Detect which cell encompasses the target text, then output its [x, y] center coordinate. 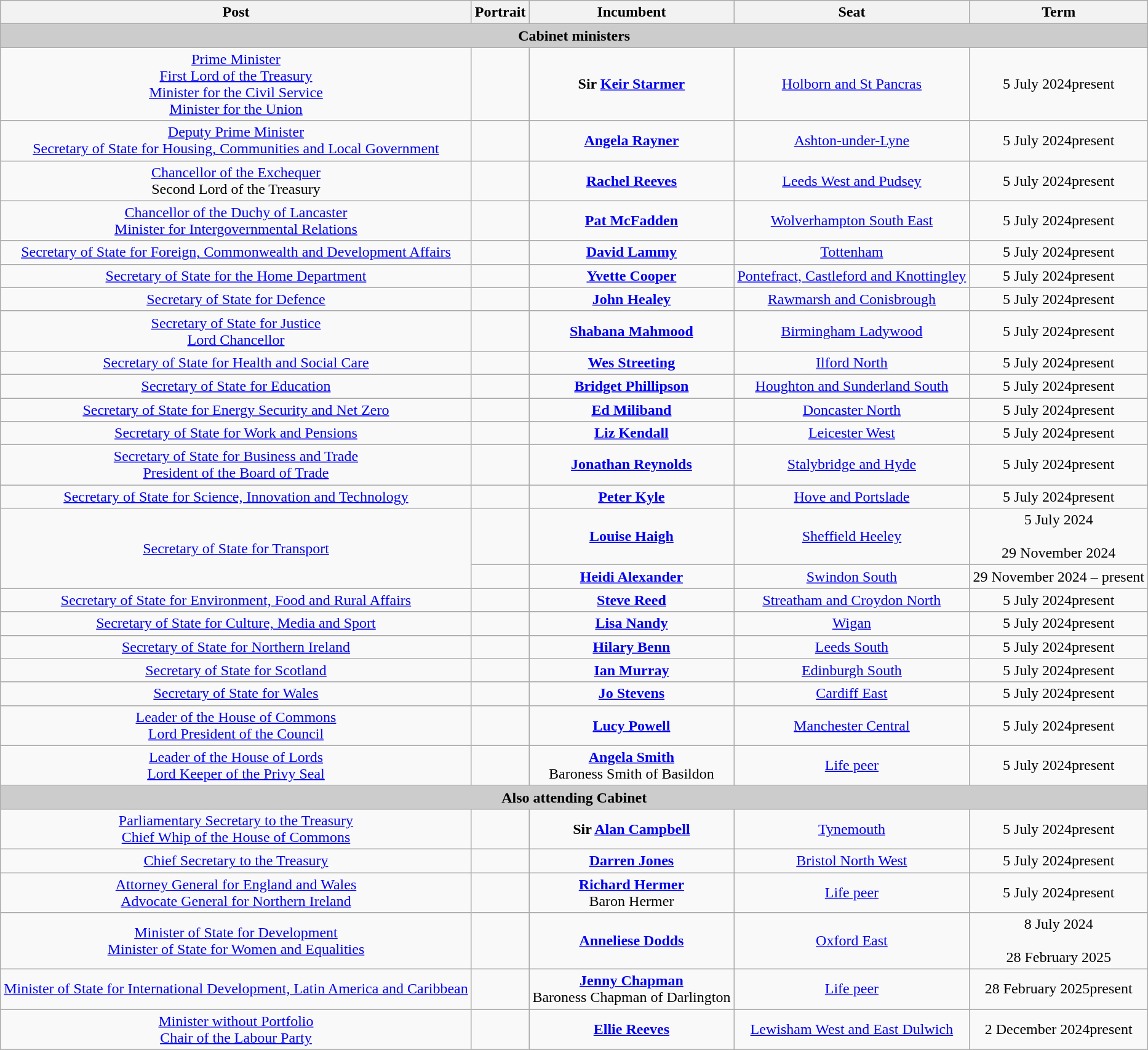
Hilary Benn [631, 647]
David Lammy [631, 252]
Pat McFadden [631, 220]
John Healey [631, 299]
Deputy Prime MinisterSecretary of State for Housing, Communities and Local Government [236, 140]
Secretary of State for Scotland [236, 670]
Hove and Portslade [851, 497]
Seat [851, 12]
Leader of the House of CommonsLord President of the Council [236, 725]
Houghton and Sunderland South [851, 386]
Ed Miliband [631, 409]
Secretary of State for Science, Innovation and Technology [236, 497]
Steve Reed [631, 600]
5 July 202429 November 2024 [1059, 537]
Richard HermerBaron Hermer [631, 892]
Secretary of State for Work and Pensions [236, 433]
Secretary of State for JusticeLord Chancellor [236, 331]
Incumbent [631, 12]
Jo Stevens [631, 694]
Angela Rayner [631, 140]
Rawmarsh and Conisbrough [851, 299]
Tottenham [851, 252]
Secretary of State for Northern Ireland [236, 647]
Wigan [851, 623]
Leeds West and Pudsey [851, 181]
Peter Kyle [631, 497]
Minister without PortfolioChair of the Labour Party [236, 1029]
Ashton-under-Lyne [851, 140]
Lewisham West and East Dulwich [851, 1029]
Doncaster North [851, 409]
Chief Secretary to the Treasury [236, 860]
Secretary of State for Health and Social Care [236, 363]
Yvette Cooper [631, 276]
Jenny ChapmanBaroness Chapman of Darlington [631, 990]
Minister of State for DevelopmentMinister of State for Women and Equalities [236, 941]
Bristol North West [851, 860]
Stalybridge and Hyde [851, 465]
Secretary of State for Business and TradePresident of the Board of Trade [236, 465]
Minister of State for International Development, Latin America and Caribbean [236, 990]
Birmingham Ladywood [851, 331]
Louise Haigh [631, 537]
Anneliese Dodds [631, 941]
Lucy Powell [631, 725]
Edinburgh South [851, 670]
Wes Streeting [631, 363]
2 December 2024present [1059, 1029]
Angela SmithBaroness Smith of Basildon [631, 766]
28 February 2025present [1059, 990]
Cardiff East [851, 694]
Leader of the House of LordsLord Keeper of the Privy Seal [236, 766]
Secretary of State for Transport [236, 548]
Secretary of State for Foreign, Commonwealth and Development Affairs [236, 252]
Leicester West [851, 433]
Also attending Cabinet [575, 797]
Ian Murray [631, 670]
Leeds South [851, 647]
Tynemouth [851, 828]
Wolverhampton South East [851, 220]
Attorney General for England and WalesAdvocate General for Northern Ireland [236, 892]
Darren Jones [631, 860]
Chancellor of the Duchy of LancasterMinister for Intergovernmental Relations [236, 220]
Holborn and St Pancras [851, 84]
Jonathan Reynolds [631, 465]
Lisa Nandy [631, 623]
Ilford North [851, 363]
Post [236, 12]
Secretary of State for Defence [236, 299]
Ellie Reeves [631, 1029]
Manchester Central [851, 725]
Swindon South [851, 577]
Streatham and Croydon North [851, 600]
Sheffield Heeley [851, 537]
Secretary of State for Environment, Food and Rural Affairs [236, 600]
Chancellor of the ExchequerSecond Lord of the Treasury [236, 181]
Prime MinisterFirst Lord of the TreasuryMinister for the Civil ServiceMinister for the Union [236, 84]
Term [1059, 12]
Liz Kendall [631, 433]
Sir Keir Starmer [631, 84]
Secretary of State for Energy Security and Net Zero [236, 409]
Sir Alan Campbell [631, 828]
Oxford East [851, 941]
Pontefract, Castleford and Knottingley [851, 276]
Portrait [500, 12]
Secretary of State for Culture, Media and Sport [236, 623]
29 November 2024 – present [1059, 577]
Bridget Phillipson [631, 386]
Rachel Reeves [631, 181]
Parliamentary Secretary to the TreasuryChief Whip of the House of Commons [236, 828]
Heidi Alexander [631, 577]
Secretary of State for Wales [236, 694]
Secretary of State for the Home Department [236, 276]
8 July 202428 February 2025 [1059, 941]
Cabinet ministers [575, 36]
Shabana Mahmood [631, 331]
Secretary of State for Education [236, 386]
